Capture the cell that displays the provided text and extract its (X, Y) central coordinate. 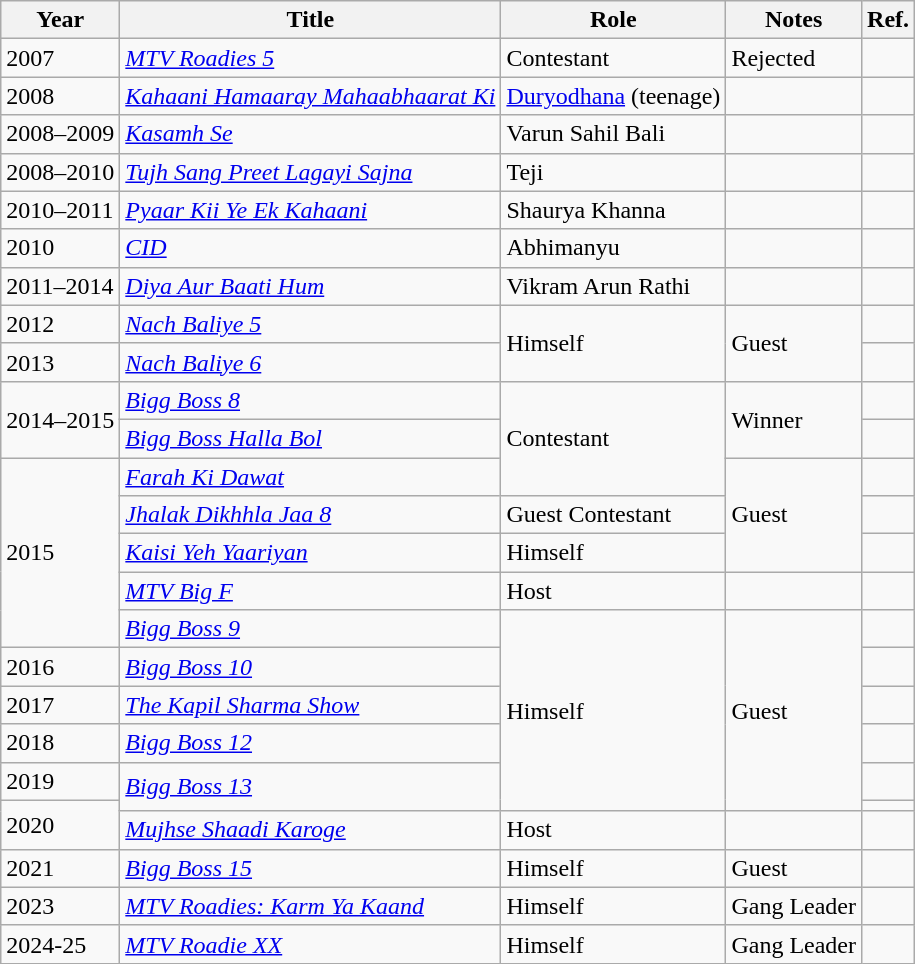
Shaurya Khanna (614, 210)
Bigg Boss 8 (310, 400)
Rejected (794, 58)
Bigg Boss 9 (310, 629)
Kasamh Se (310, 134)
The Kapil Sharma Show (310, 705)
Kaisi Yeh Yaariyan (310, 553)
MTV Roadies: Karm Ya Kaand (310, 906)
Duryodhana (teenage) (614, 96)
2021 (60, 868)
MTV Roadies 5 (310, 58)
Bigg Boss 13 (310, 786)
Bigg Boss 12 (310, 743)
Ref. (888, 20)
Kahaani Hamaaray Mahaabhaarat Ki (310, 96)
Role (614, 20)
2016 (60, 667)
Bigg Boss Halla Bol (310, 438)
Diya Aur Baati Hum (310, 286)
Bigg Boss 15 (310, 868)
Pyaar Kii Ye Ek Kahaani (310, 210)
2019 (60, 781)
Abhimanyu (614, 248)
Teji (614, 172)
Jhalak Dikhhla Jaa 8 (310, 515)
2013 (60, 362)
2020 (60, 824)
2007 (60, 58)
Mujhse Shaadi Karoge (310, 830)
2008–2010 (60, 172)
2024-25 (60, 944)
Bigg Boss 10 (310, 667)
Notes (794, 20)
2010–2011 (60, 210)
Winner (794, 419)
Nach Baliye 6 (310, 362)
2015 (60, 553)
2017 (60, 705)
Nach Baliye 5 (310, 324)
2012 (60, 324)
CID (310, 248)
Guest Contestant (614, 515)
Year (60, 20)
Tujh Sang Preet Lagayi Sajna (310, 172)
2010 (60, 248)
MTV Roadie XX (310, 944)
2011–2014 (60, 286)
2018 (60, 743)
Farah Ki Dawat (310, 477)
2008–2009 (60, 134)
2014–2015 (60, 419)
Title (310, 20)
2023 (60, 906)
2008 (60, 96)
MTV Big F (310, 591)
Varun Sahil Bali (614, 134)
Vikram Arun Rathi (614, 286)
